Determine the [X, Y] coordinate at the center of the cell enclosing the given text.  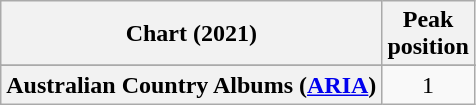
Peakposition [428, 34]
1 [428, 85]
Chart (2021) [192, 34]
Australian Country Albums (ARIA) [192, 85]
